Output the (X, Y) coordinate of the center of the cell containing the given text.  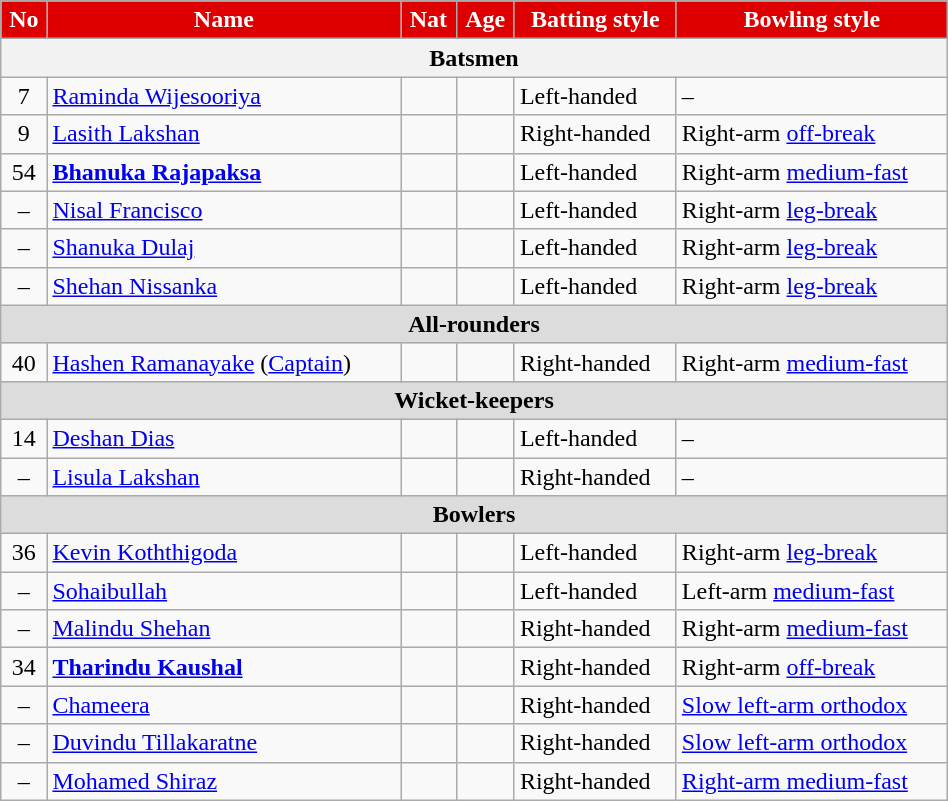
Nat (428, 20)
Chameera (224, 705)
Left-arm medium-fast (812, 591)
Malindu Shehan (224, 629)
Deshan Dias (224, 438)
Shanuka Dulaj (224, 248)
Tharindu Kaushal (224, 667)
9 (24, 134)
Bowlers (474, 515)
Name (224, 20)
Duvindu Tillakaratne (224, 743)
Sohaibullah (224, 591)
Mohamed Shiraz (224, 781)
Hashen Ramanayake (Captain) (224, 362)
Raminda Wijesooriya (224, 96)
All-rounders (474, 324)
Shehan Nissanka (224, 286)
54 (24, 172)
Kevin Koththigoda (224, 553)
Wicket-keepers (474, 400)
Batting style (595, 20)
Nisal Francisco (224, 210)
No (24, 20)
Bowling style (812, 20)
14 (24, 438)
Lisula Lakshan (224, 477)
Bhanuka Rajapaksa (224, 172)
Age (485, 20)
40 (24, 362)
Lasith Lakshan (224, 134)
Batsmen (474, 58)
7 (24, 96)
34 (24, 667)
36 (24, 553)
